Return the (X, Y) coordinate for the center point of the cell that contains the specified text.  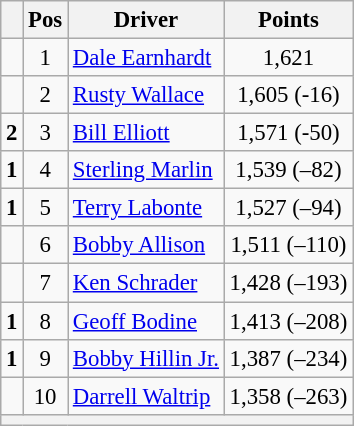
Bobby Hillin Jr. (146, 358)
Points (288, 20)
1,511 (–110) (288, 245)
1,358 (–263) (288, 396)
1,539 (–82) (288, 170)
1,621 (288, 58)
Rusty Wallace (146, 95)
4 (46, 170)
8 (46, 321)
1,413 (–208) (288, 321)
9 (46, 358)
Bill Elliott (146, 133)
Bobby Allison (146, 245)
1,571 (-50) (288, 133)
5 (46, 208)
Dale Earnhardt (146, 58)
1,605 (-16) (288, 95)
Geoff Bodine (146, 321)
1,428 (–193) (288, 283)
Ken Schrader (146, 283)
1,527 (–94) (288, 208)
3 (46, 133)
Sterling Marlin (146, 170)
Terry Labonte (146, 208)
Driver (146, 20)
Pos (46, 20)
Darrell Waltrip (146, 396)
7 (46, 283)
1,387 (–234) (288, 358)
10 (46, 396)
6 (46, 245)
